Scan for the cell matching the given text and deliver its (x, y) coordinate at center. 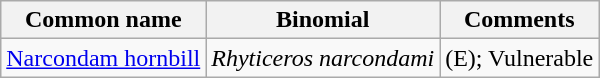
Binomial (323, 20)
Rhyticeros narcondami (323, 58)
Comments (520, 20)
Common name (104, 20)
Narcondam hornbill (104, 58)
(E); Vulnerable (520, 58)
